Provide the [X, Y] coordinate of the cell's center where the given text is located.  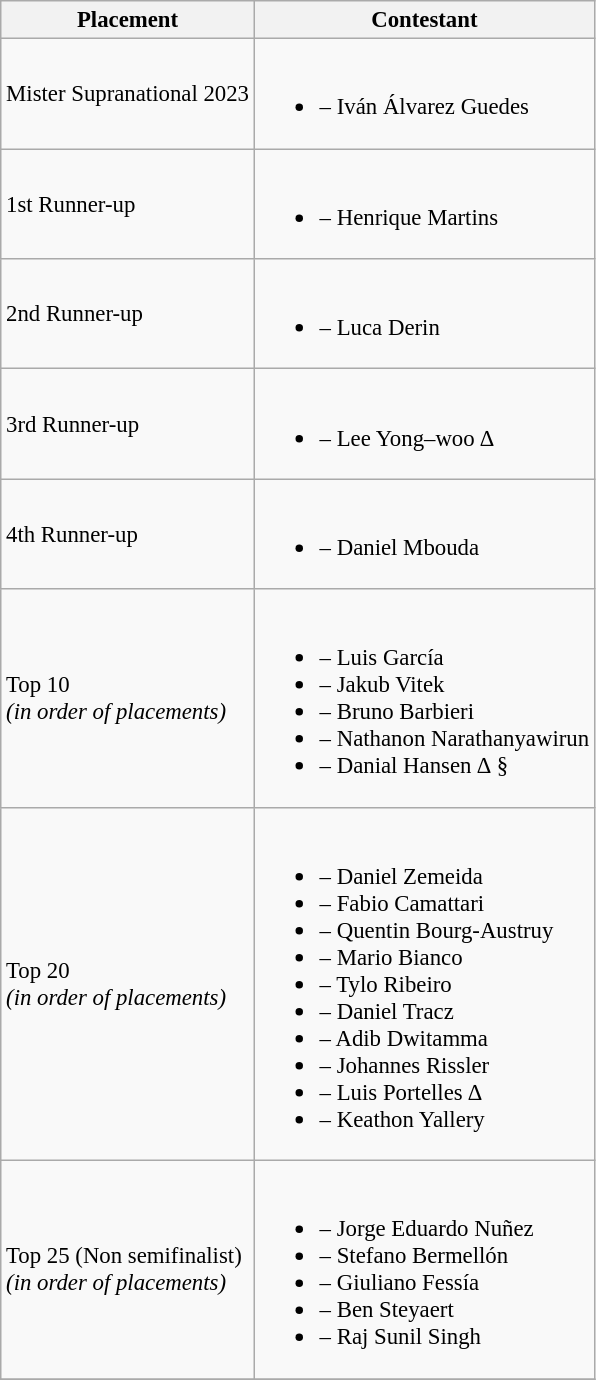
Placement [128, 20]
2nd Runner-up [128, 314]
– Daniel Mbouda [424, 534]
4th Runner-up [128, 534]
Contestant [424, 20]
– Luca Derin [424, 314]
Mister Supranational 2023 [128, 94]
Top 25 (Non semifinalist)(in order of placements) [128, 1270]
1st Runner-up [128, 204]
– Jorge Eduardo Nuñez – Stefano Bermellón – Giuliano Fessía – Ben Steyaert – Raj Sunil Singh [424, 1270]
– Lee Yong–woo ∆ [424, 424]
Top 20(in order of placements) [128, 984]
3rd Runner-up [128, 424]
Top 10(in order of placements) [128, 698]
– Luis García – Jakub Vitek – Bruno Barbieri – Nathanon Narathanyawirun – Danial Hansen ∆ § [424, 698]
– Henrique Martins [424, 204]
– Iván Álvarez Guedes [424, 94]
